Extract the (X, Y) coordinate from the center of the cell holding the provided text.  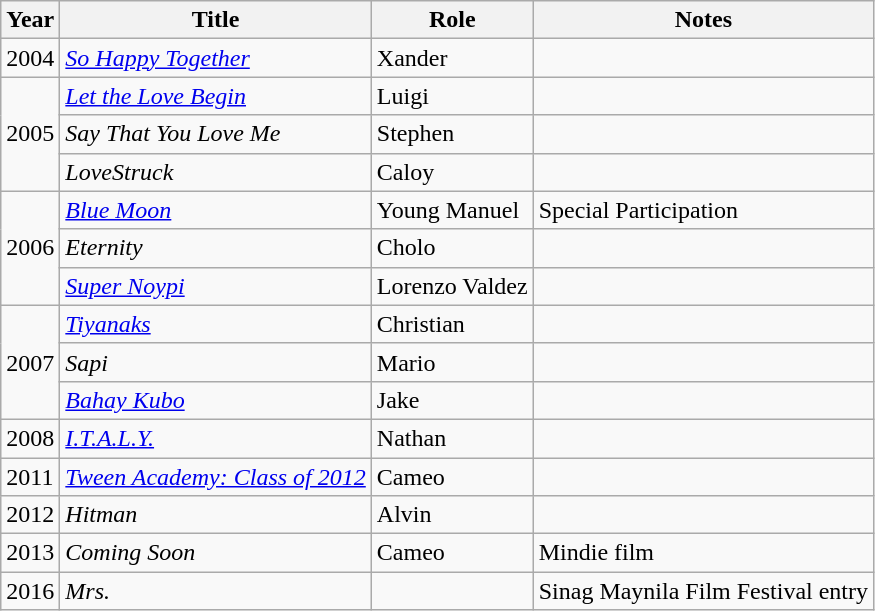
2011 (30, 477)
So Happy Together (216, 58)
2004 (30, 58)
Sinag Maynila Film Festival entry (703, 591)
Notes (703, 20)
2005 (30, 134)
Special Participation (703, 210)
Jake (452, 400)
Stephen (452, 134)
Caloy (452, 172)
I.T.A.L.Y. (216, 438)
Luigi (452, 96)
Title (216, 20)
Alvin (452, 515)
Hitman (216, 515)
Xander (452, 58)
Let the Love Begin (216, 96)
Super Noypi (216, 286)
LoveStruck (216, 172)
2006 (30, 248)
Bahay Kubo (216, 400)
Christian (452, 324)
2007 (30, 362)
Mario (452, 362)
2012 (30, 515)
Tiyanaks (216, 324)
Cholo (452, 248)
2016 (30, 591)
Nathan (452, 438)
Year (30, 20)
2013 (30, 553)
Eternity (216, 248)
Sapi (216, 362)
2008 (30, 438)
Mindie film (703, 553)
Blue Moon (216, 210)
Say That You Love Me (216, 134)
Mrs. (216, 591)
Lorenzo Valdez (452, 286)
Role (452, 20)
Coming Soon (216, 553)
Tween Academy: Class of 2012 (216, 477)
Young Manuel (452, 210)
